Output the (x, y) coordinate of the center of the cell containing the given text.  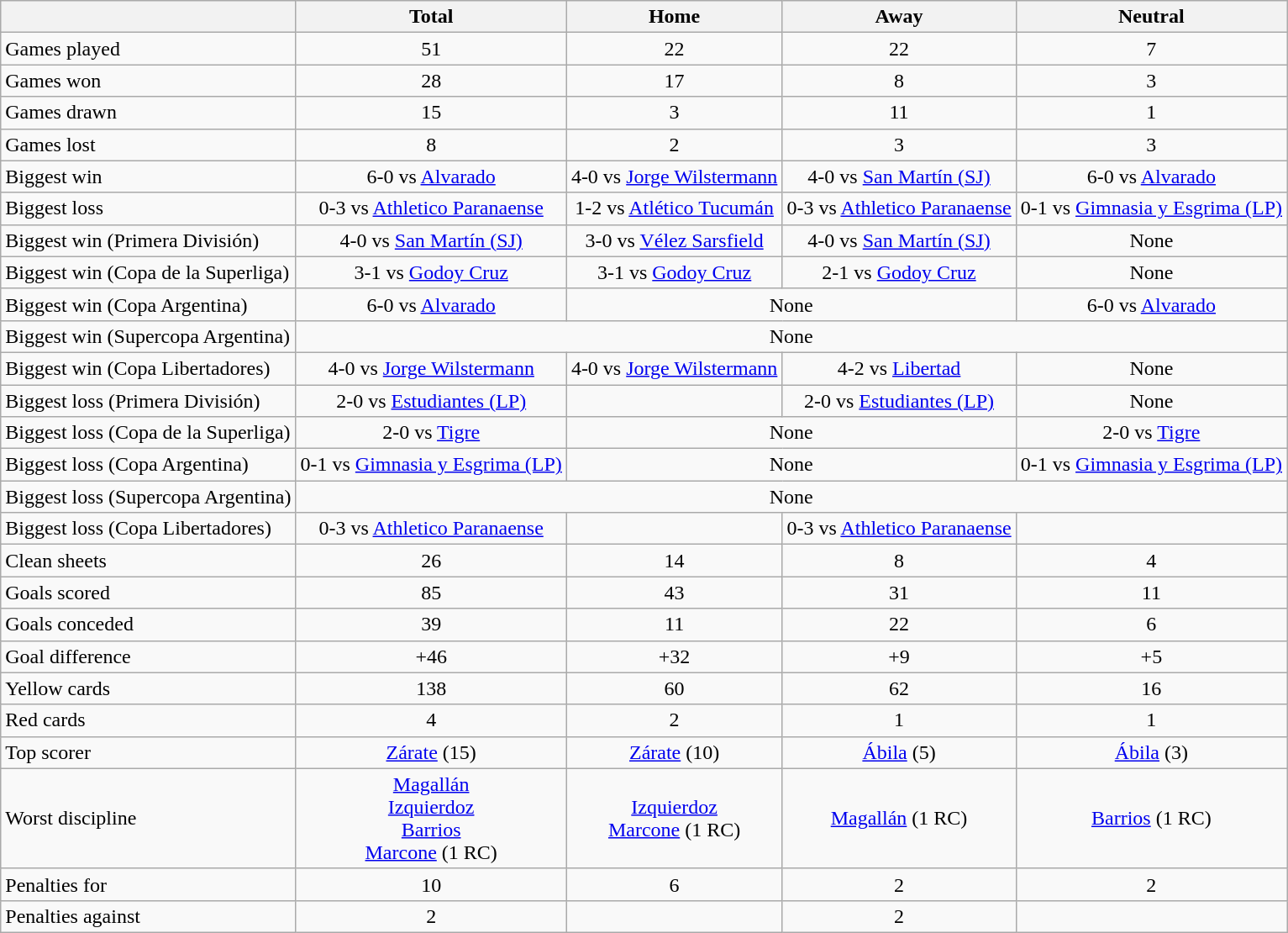
28 (431, 81)
Penalties against (148, 916)
Biggest loss (148, 208)
Ábila (3) (1151, 752)
Biggest loss (Copa Libertadores) (148, 529)
31 (899, 593)
16 (1151, 688)
Biggest loss (Primera División) (148, 401)
Zárate (10) (674, 752)
Worst discipline (148, 819)
MagallánIzquierdozBarriosMarcone (1 RC) (431, 819)
Games lost (148, 145)
1-2 vs Atlético Tucumán (674, 208)
26 (431, 561)
Biggest win (Copa Argentina) (148, 304)
Goals conceded (148, 625)
Biggest win (Copa Libertadores) (148, 368)
Yellow cards (148, 688)
3-0 vs Vélez Sarsfield (674, 240)
39 (431, 625)
85 (431, 593)
10 (431, 884)
Away (899, 17)
Total (431, 17)
+9 (899, 656)
Barrios (1 RC) (1151, 819)
14 (674, 561)
Biggest loss (Supercopa Argentina) (148, 497)
Neutral (1151, 17)
Biggest loss (Copa Argentina) (148, 465)
Goals scored (148, 593)
7 (1151, 49)
Games played (148, 49)
Penalties for (148, 884)
60 (674, 688)
51 (431, 49)
Ábila (5) (899, 752)
Biggest loss (Copa de la Superliga) (148, 433)
2-1 vs Godoy Cruz (899, 272)
Games drawn (148, 113)
17 (674, 81)
15 (431, 113)
+46 (431, 656)
Magallán (1 RC) (899, 819)
IzquierdozMarcone (1 RC) (674, 819)
Biggest win (148, 177)
Red cards (148, 720)
+32 (674, 656)
Zárate (15) (431, 752)
138 (431, 688)
Biggest win (Copa de la Superliga) (148, 272)
Home (674, 17)
Goal difference (148, 656)
Biggest win (Primera División) (148, 240)
43 (674, 593)
62 (899, 688)
Games won (148, 81)
Biggest win (Supercopa Argentina) (148, 336)
Clean sheets (148, 561)
Top scorer (148, 752)
+5 (1151, 656)
4-2 vs Libertad (899, 368)
